Return (X, Y) of the center of cell containing provided text 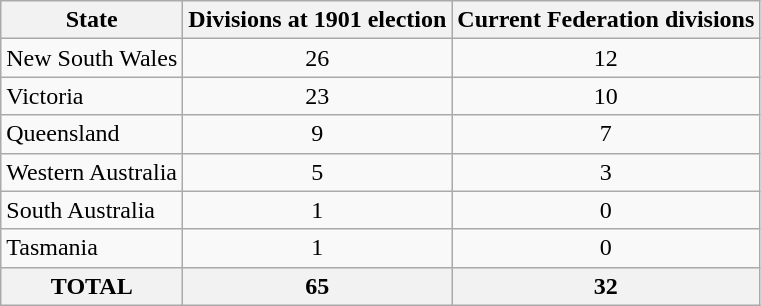
10 (606, 96)
Current Federation divisions (606, 20)
Victoria (92, 96)
3 (606, 172)
9 (318, 134)
7 (606, 134)
12 (606, 58)
65 (318, 286)
Queensland (92, 134)
Western Australia (92, 172)
26 (318, 58)
5 (318, 172)
New South Wales (92, 58)
32 (606, 286)
South Australia (92, 210)
State (92, 20)
Divisions at 1901 election (318, 20)
23 (318, 96)
Tasmania (92, 248)
TOTAL (92, 286)
